Pinpoint the cell where the given text exists, returning its [x, y] midpoint coordinate. 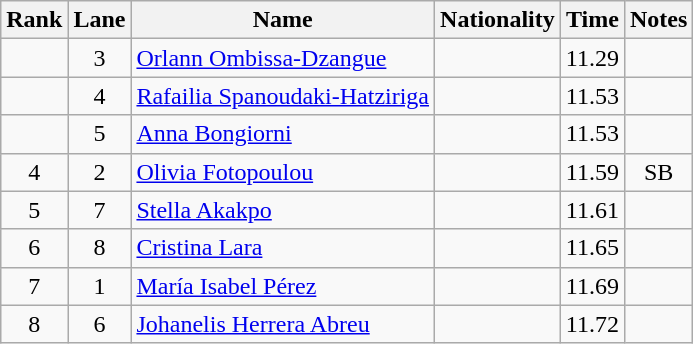
11.65 [592, 248]
1 [100, 286]
Lane [100, 20]
11.61 [592, 210]
Time [592, 20]
Stella Akakpo [283, 210]
11.69 [592, 286]
Rafailia Spanoudaki-Hatziriga [283, 96]
11.72 [592, 324]
Rank [34, 20]
3 [100, 58]
Orlann Ombissa-Dzangue [283, 58]
Nationality [498, 20]
Anna Bongiorni [283, 134]
SB [658, 172]
Cristina Lara [283, 248]
Olivia Fotopoulou [283, 172]
María Isabel Pérez [283, 286]
2 [100, 172]
11.29 [592, 58]
Notes [658, 20]
11.59 [592, 172]
Name [283, 20]
Johanelis Herrera Abreu [283, 324]
